Search for the cell housing the specified text and yield its [X, Y] center coordinate. 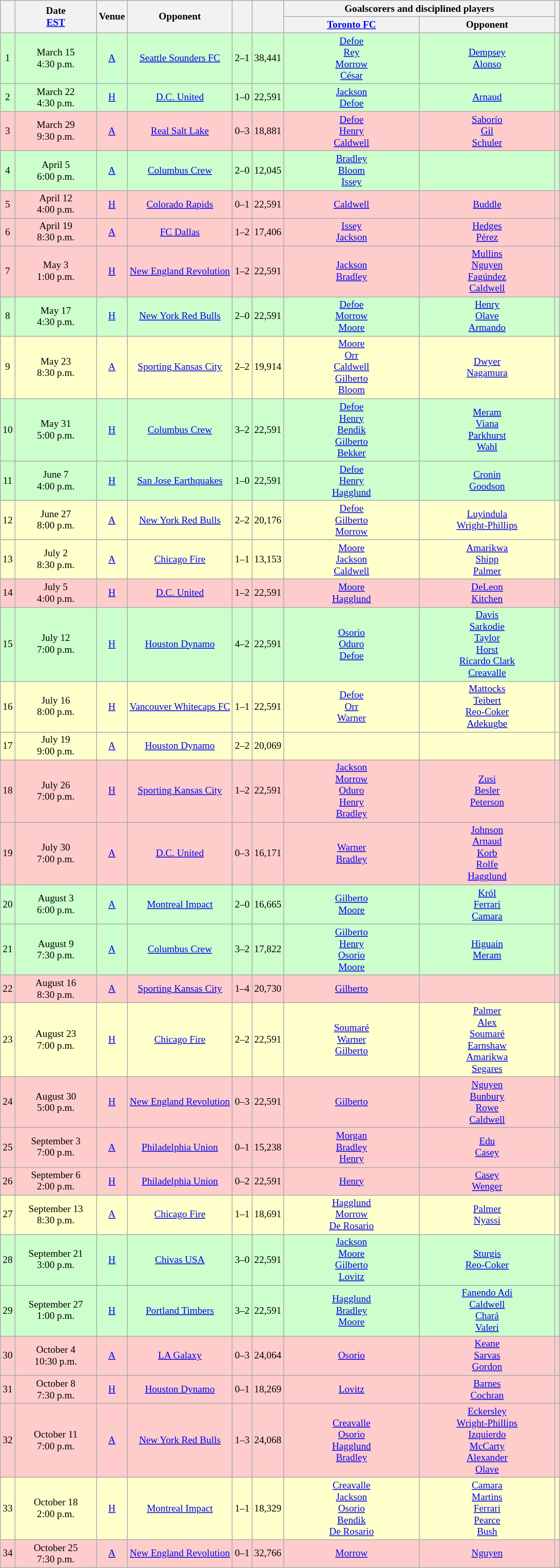
24,068 [268, 1440]
13,153 [268, 560]
June 278:00 p.m. [55, 520]
Nguyen [487, 1554]
Henry Olave Armando [487, 316]
14 [8, 593]
Moore Jackson Caldwell [352, 560]
May 174:30 p.m. [55, 316]
16,665 [268, 904]
September 37:00 p.m. [55, 1147]
33 [8, 1508]
Mullins Nguyen Fagúndez Caldwell [487, 271]
0–2 [242, 1181]
Bradley Bloom Issey [352, 171]
March 224:30 p.m. [55, 98]
16,171 [268, 854]
27 [8, 1214]
Casey Wenger [487, 1181]
22 [8, 989]
11 [8, 481]
Jackson Bradley [352, 271]
8 [8, 316]
Vancouver Whitecaps FC [180, 707]
Davis Sarkodie Taylor Horst Ricardo Clark Creavalle [487, 644]
18 [8, 791]
16 [8, 707]
28 [8, 1259]
Date EST [55, 16]
July 199:00 p.m. [55, 746]
10 [8, 430]
Luyindula Wright-Phillips [487, 520]
September 62:00 p.m. [55, 1181]
Eckersley Wright-Phillips Izquierdo McCarty Alexander Olave [487, 1440]
Defoe Henry Hagglund [352, 481]
Creavalle Jackson Osorio Bendik De Rosario [352, 1508]
July 267:00 p.m. [55, 791]
San Jose Earthquakes [180, 481]
Chivas USA [180, 1259]
Soumaré Warner Gilberto [352, 1040]
April 198:30 p.m. [55, 232]
19 [8, 854]
October 410:30 p.m. [55, 1356]
2–1 [242, 59]
18,269 [268, 1389]
3–0 [242, 1259]
Gilberto Henry Osorio Moore [352, 949]
Goalscorers and disciplined players [419, 9]
17,406 [268, 232]
Dwyer Nagamura [487, 367]
Toronto FC [352, 25]
Venue [112, 16]
September 271:00 p.m. [55, 1311]
32,766 [268, 1554]
Moore Orr Caldwell Gilberto Bloom [352, 367]
Amarikwa Shipp Palmer [487, 560]
1–3 [242, 1440]
20,176 [268, 520]
18,881 [268, 131]
July 168:00 p.m. [55, 707]
Król Ferrari Camara [487, 904]
July 28:30 p.m. [55, 560]
August 97:30 p.m. [55, 949]
October 87:30 p.m. [55, 1389]
Warner Bradley [352, 854]
Defoe Henry Caldwell [352, 131]
April 124:00 p.m. [55, 204]
April 56:00 p.m. [55, 171]
October 257:30 p.m. [55, 1554]
Defoe Orr Warner [352, 707]
Gilberto Moore [352, 904]
Morgan Bradley Henry [352, 1147]
Keane Sarvas Gordon [487, 1356]
July 307:00 p.m. [55, 854]
Issey Jackson [352, 232]
15 [8, 644]
Barnes Cochran [487, 1389]
May 315:00 p.m. [55, 430]
October 117:00 p.m. [55, 1440]
Colorado Rapids [180, 204]
30 [8, 1356]
Real Salt Lake [180, 131]
18,691 [268, 1214]
Defoe Gilberto Morrow [352, 520]
Portland Timbers [180, 1311]
DeLeon Kitchen [487, 593]
July 127:00 p.m. [55, 644]
Edu Casey [487, 1147]
2 [8, 98]
May 238:30 p.m. [55, 367]
20,730 [268, 989]
25 [8, 1147]
Meram Viana Parkhurst Wahl [487, 430]
38,441 [268, 59]
Defoe Rey Morrow César [352, 59]
FC Dallas [180, 232]
Nguyen Bunbury Rowe Caldwell [487, 1102]
23 [8, 1040]
1 [8, 59]
26 [8, 1181]
Fanendo Adi Caldwell Chará Valeri [487, 1311]
Buddle [487, 204]
June 74:00 p.m. [55, 481]
September 213:00 p.m. [55, 1259]
Higuaín Meram [487, 949]
Osorio Oduro Defoe [352, 644]
March 299:30 p.m. [55, 131]
LA Galaxy [180, 1356]
Moore Hagglund [352, 593]
12,045 [268, 171]
7 [8, 271]
July 54:00 p.m. [55, 593]
31 [8, 1389]
Defoe Morrow Moore [352, 316]
4 [8, 171]
Johnson Arnaud Korb Rolfe Hagglund [487, 854]
Defoe Henry Bendik Gilberto Bekker [352, 430]
12 [8, 520]
Henry [352, 1181]
9 [8, 367]
4–2 [242, 644]
Lovitz [352, 1389]
5 [8, 204]
Creavalle Osorio Hagglund Bradley [352, 1440]
32 [8, 1440]
Zusi Besler Peterson [487, 791]
August 168:30 p.m. [55, 989]
13 [8, 560]
September 138:30 p.m. [55, 1214]
Jackson Morrow Oduro Henry Bradley [352, 791]
Sturgis Reo-Coker [487, 1259]
Palmer Alex Soumaré Earnshaw Amarikwa Segares [487, 1040]
Seattle Sounders FC [180, 59]
Dempsey Alonso [487, 59]
Arnaud [487, 98]
34 [8, 1554]
Caldwell [352, 204]
Jackson Defoe [352, 98]
May 31:00 p.m. [55, 271]
Jackson Moore Gilberto Lovitz [352, 1259]
October 182:00 p.m. [55, 1508]
Palmer Nyassi [487, 1214]
August 36:00 p.m. [55, 904]
Cronin Goodson [487, 481]
20,069 [268, 746]
18,329 [268, 1508]
Hagglund Morrow De Rosario [352, 1214]
15,238 [268, 1147]
March 154:30 p.m. [55, 59]
21 [8, 949]
1–4 [242, 989]
August 305:00 p.m. [55, 1102]
August 237:00 p.m. [55, 1040]
24,064 [268, 1356]
6 [8, 232]
Mattocks Teibert Reo-Coker Adekugbe [487, 707]
Osorio [352, 1356]
17 [8, 746]
Camara Martins Ferrari Pearce Bush [487, 1508]
Morrow [352, 1554]
19,914 [268, 367]
Saborío Gil Schuler [487, 131]
17,822 [268, 949]
20 [8, 904]
Hagglund Bradley Moore [352, 1311]
24 [8, 1102]
29 [8, 1311]
Hedges Pérez [487, 232]
3 [8, 131]
